Pinpoint the cell where the given text exists, returning its (x, y) midpoint coordinate. 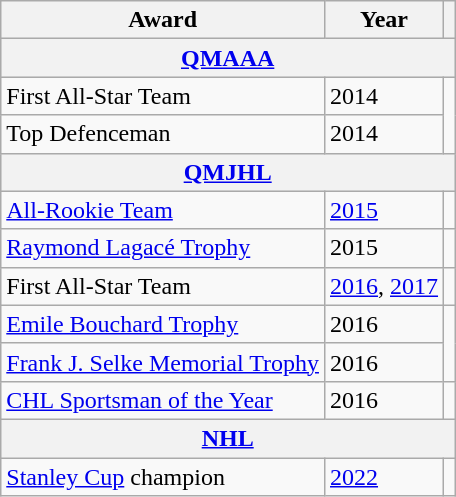
QMJHL (228, 172)
QMAAA (228, 58)
2022 (384, 477)
Stanley Cup champion (163, 477)
Raymond Lagacé Trophy (163, 248)
CHL Sportsman of the Year (163, 400)
Top Defenceman (163, 134)
Frank J. Selke Memorial Trophy (163, 362)
Year (384, 20)
All-Rookie Team (163, 210)
NHL (228, 438)
2016, 2017 (384, 286)
Emile Bouchard Trophy (163, 324)
Award (163, 20)
